Capture the cell that displays the provided text and extract its (X, Y) central coordinate. 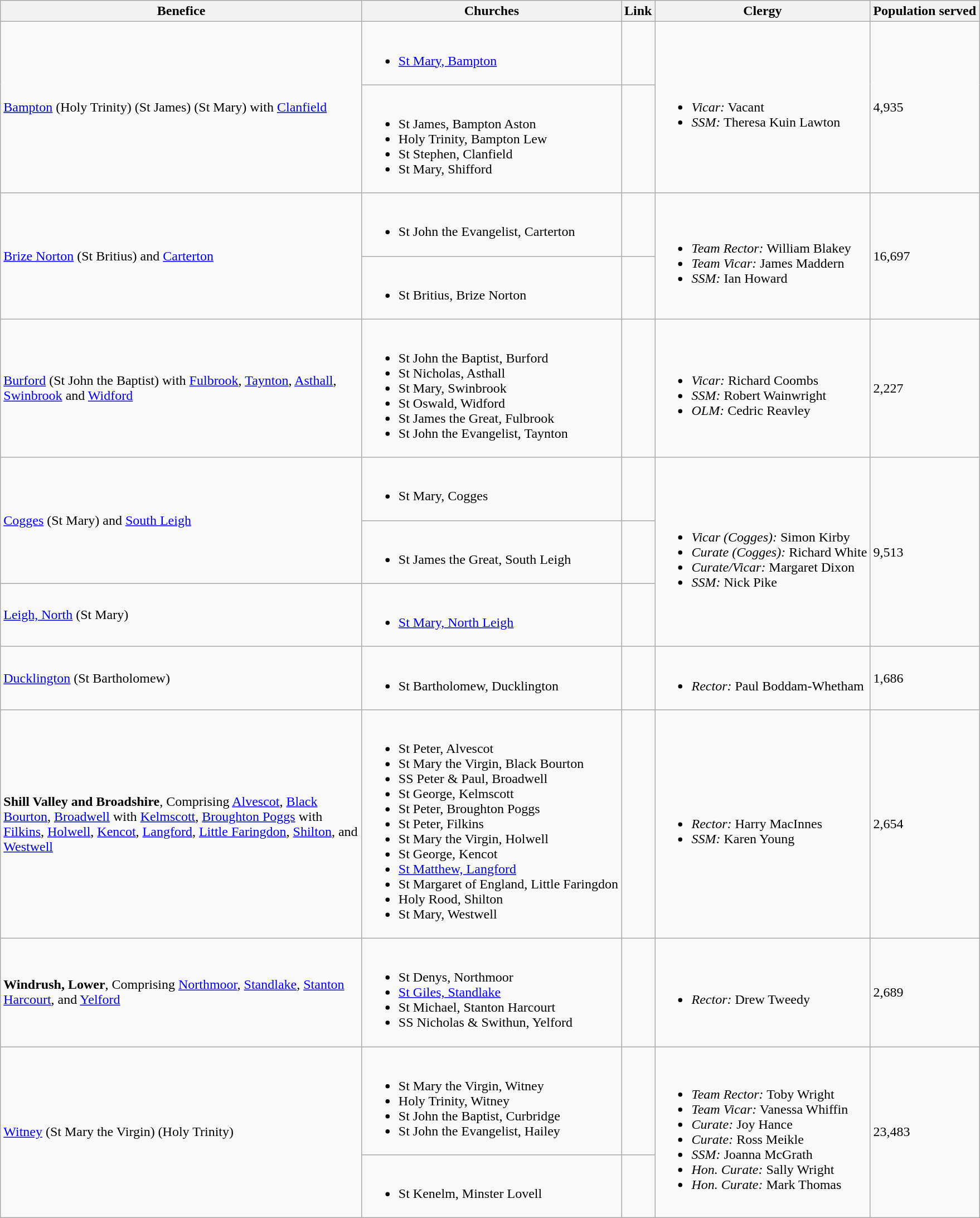
St Kenelm, Minster Lovell (492, 1187)
Witney (St Mary the Virgin) (Holy Trinity) (182, 1132)
St Mary, Cogges (492, 489)
2,689 (925, 992)
23,483 (925, 1132)
4,935 (925, 107)
Bampton (Holy Trinity) (St James) (St Mary) with Clanfield (182, 107)
Vicar (Cogges): Simon KirbyCurate (Cogges): Richard WhiteCurate/Vicar: Margaret DixonSSM: Nick Pike (763, 552)
Ducklington (St Bartholomew) (182, 678)
Team Rector: William BlakeyTeam Vicar: James MaddernSSM: Ian Howard (763, 256)
2,227 (925, 388)
2,654 (925, 824)
Benefice (182, 11)
Brize Norton (St Britius) and Carterton (182, 256)
16,697 (925, 256)
Rector: Drew Tweedy (763, 992)
Link (638, 11)
Churches (492, 11)
Population served (925, 11)
St John the Evangelist, Carterton (492, 224)
1,686 (925, 678)
St Mary, Bampton (492, 54)
Burford (St John the Baptist) with Fulbrook, Taynton, Asthall, Swinbrook and Widford (182, 388)
St Denys, NorthmoorSt Giles, StandlakeSt Michael, Stanton HarcourtSS Nicholas & Swithun, Yelford (492, 992)
Vicar: VacantSSM: Theresa Kuin Lawton (763, 107)
St John the Baptist, BurfordSt Nicholas, AsthallSt Mary, SwinbrookSt Oswald, WidfordSt James the Great, FulbrookSt John the Evangelist, Taynton (492, 388)
St Mary, North Leigh (492, 615)
St Britius, Brize Norton (492, 288)
St James the Great, South Leigh (492, 552)
9,513 (925, 552)
Rector: Harry MacInnesSSM: Karen Young (763, 824)
Vicar: Richard CoombsSSM: Robert WainwrightOLM: Cedric Reavley (763, 388)
St Bartholomew, Ducklington (492, 678)
Rector: Paul Boddam-Whetham (763, 678)
Clergy (763, 11)
St Mary the Virgin, WitneyHoly Trinity, WitneySt John the Baptist, CurbridgeSt John the Evangelist, Hailey (492, 1100)
St James, Bampton AstonHoly Trinity, Bampton LewSt Stephen, ClanfieldSt Mary, Shifford (492, 139)
Windrush, Lower, Comprising Northmoor, Standlake, Stanton Harcourt, and Yelford (182, 992)
Leigh, North (St Mary) (182, 615)
Cogges (St Mary) and South Leigh (182, 520)
